Determine the [x, y] coordinate at the center of the cell enclosing the given text.  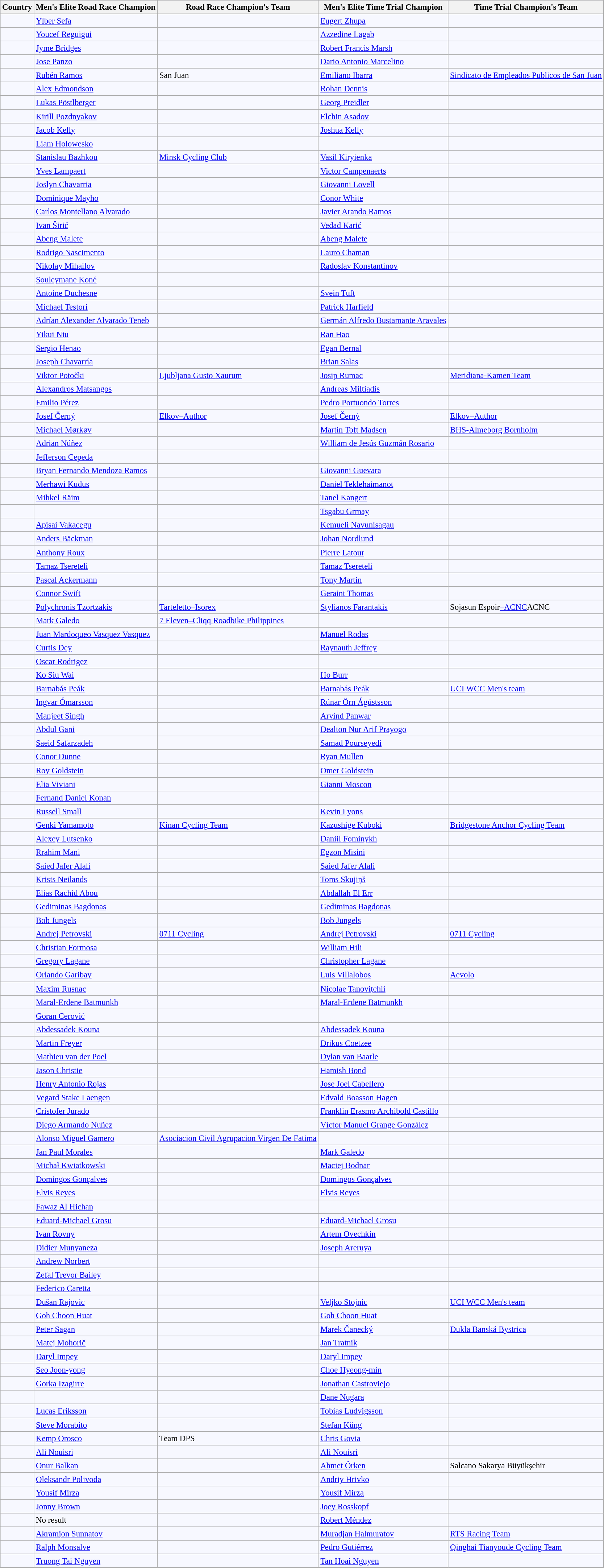
Bryan Fernando Mendoza Ramos [96, 471]
Orlando Garibay [96, 975]
Josip Rumac [383, 375]
Federico Caretta [96, 1288]
Conor Dunne [96, 757]
Samad Pourseyedi [383, 743]
Martin Toft Madsen [383, 430]
Oscar Rodrigez [96, 661]
Elchin Asadov [383, 116]
Omer Goldstein [383, 770]
Daniil Fominykh [383, 839]
Joseph Areruya [383, 1248]
Stanislau Bazhkou [96, 157]
Alex Edmondson [96, 89]
Anthony Roux [96, 553]
RTS Racing Team [526, 1534]
Yves Lampaert [96, 171]
Ylber Sefa [96, 21]
Ralph Monsalve [96, 1547]
Carlos Montellano Alvarado [96, 212]
Meridiana-Kamen Team [526, 375]
Kirill Pozdnyakov [96, 116]
Adrian Núñez [96, 443]
Rubén Ramos [96, 75]
Didier Munyaneza [96, 1248]
Juan Mardoqueo Vasquez Vasquez [96, 634]
Geraint Thomas [383, 593]
Ingvar Ómarsson [96, 702]
Adrían Alexander Alvarado Teneb [96, 321]
Patrick Harfield [383, 307]
Michael Testori [96, 307]
Ivan Rovny [96, 1234]
Dukla Banská Bystrica [526, 1329]
Choe Hyeong-min [383, 1370]
Aevolo [526, 975]
Giovanni Lovell [383, 185]
Antoine Duchesne [96, 293]
Rrahim Mani [96, 852]
Jefferson Cepeda [96, 457]
Mihkel Räim [96, 498]
Souleymane Koné [96, 280]
Krists Neilands [96, 880]
Christian Formosa [96, 948]
Matej Mohorič [96, 1343]
Jason Christie [96, 1070]
Javier Arando Ramos [383, 212]
Michael Mørkøv [96, 430]
Robert Francis Marsh [383, 48]
Zefal Trevor Bailey [96, 1275]
Eugert Zhupa [383, 21]
Georg Preidler [383, 103]
Tsgabu Grmay [383, 512]
Sindicato de Empleados Publicos de San Juan [526, 75]
Rúnar Örn Ágústsson [383, 702]
Yikui Niu [96, 334]
No result [96, 1520]
Artem Ovechkin [383, 1234]
Fawaz Al Hichan [96, 1207]
Kevin Lyons [383, 811]
Genki Yamamoto [96, 825]
Christopher Lagane [383, 961]
Ivan Širić [96, 225]
Joey Rosskopf [383, 1506]
Franklin Erasmo Archibold Castillo [383, 1111]
Joshua Kelly [383, 130]
Roy Goldstein [96, 770]
Dealton Nur Arif Prayogo [383, 729]
Pedro Gutiérrez [383, 1547]
Goran Cerović [96, 1016]
Ljubljana Gusto Xaurum [238, 375]
Stylianos Farantakis [383, 607]
Rohan Dennis [383, 89]
Tarteletto–Isorex [238, 607]
Pierre Latour [383, 553]
William de Jesús Guzmán Rosario [383, 443]
Onur Balkan [96, 1465]
Martin Freyer [96, 1043]
Connor Swift [96, 593]
Luis Villalobos [383, 975]
Rodrigo Nascimento [96, 253]
Chris Govia [383, 1438]
San Juan [238, 75]
Truong Tai Nguyen [96, 1561]
Elias Rachid Abou [96, 893]
Ko Siu Wai [96, 675]
Diego Armando Nuñez [96, 1125]
Kinan Cycling Team [238, 825]
Conor White [383, 198]
Jonathan Castroviejo [383, 1384]
Gregory Lagane [96, 961]
Dušan Rajovic [96, 1302]
Jan Paul Morales [96, 1152]
Egzon Misini [383, 852]
Vedad Karić [383, 225]
Seo Joon-yong [96, 1370]
Gianni Moscon [383, 784]
William Hili [383, 948]
Johan Nordlund [383, 539]
Andriy Hrivko [383, 1479]
Michał Kwiatkowski [96, 1166]
Vegard Stake Laengen [96, 1097]
Jan Tratnik [383, 1343]
Germán Alfredo Bustamante Aravales [383, 321]
Víctor Manuel Grange González [383, 1125]
Jacob Kelly [96, 130]
Apisai Vakacegu [96, 525]
Ran Hao [383, 334]
Gorka Izagirre [96, 1384]
Youcef Reguigui [96, 34]
Anders Bäckman [96, 539]
Cristofer Jurado [96, 1111]
Kazushige Kuboki [383, 825]
Maciej Bodnar [383, 1166]
Manjeet Singh [96, 716]
Jose Joel Cabellero [383, 1084]
Tony Martin [383, 580]
Sojasun Espoir–ACNCACNC [526, 607]
Men's Elite Road Race Champion [96, 7]
Alonso Miguel Gamero [96, 1138]
Joslyn Chavarria [96, 185]
Tan Hoai Nguyen [383, 1561]
Brian Salas [383, 361]
Abdallah El Err [383, 893]
Men's Elite Time Trial Champion [383, 7]
Polychronis Tzortzakis [96, 607]
Ryan Mullen [383, 757]
Victor Campenaerts [383, 171]
Nikolay Mihailov [96, 266]
Alexandros Matsangos [96, 389]
Dario Antonio Marcelino [383, 62]
Sergio Henao [96, 348]
Jonny Brown [96, 1506]
Stefan Küng [383, 1425]
Minsk Cycling Club [238, 157]
Maxim Rusnac [96, 989]
Egan Bernal [383, 348]
Ahmet Örken [383, 1465]
Daniel Teklehaimanot [383, 484]
Steve Morabito [96, 1425]
Andrew Norbert [96, 1261]
Emilio Pérez [96, 402]
Peter Sagan [96, 1329]
Toms Skujiņš [383, 880]
7 Eleven–Cliqq Roadbike Philippines [238, 621]
Time Trial Champion's Team [526, 7]
Salcano Sakarya Büyükşehir [526, 1465]
Edvald Boasson Hagen [383, 1097]
Radoslav Konstantinov [383, 266]
Mathieu van der Poel [96, 1057]
Merhawi Kudus [96, 484]
Andreas Miltiadis [383, 389]
Alexey Lutsenko [96, 839]
Jyme Bridges [96, 48]
Drikus Coetzee [383, 1043]
Veljko Stojnic [383, 1302]
Arvind Panwar [383, 716]
Hamish Bond [383, 1070]
Kemueli Navunisagau [383, 525]
Elia Viviani [96, 784]
Manuel Rodas [383, 634]
BHS-Almeborg Bornholm [526, 430]
Lauro Chaman [383, 253]
Pedro Portuondo Torres [383, 402]
Dominique Mayho [96, 198]
Akramjon Sunnatov [96, 1534]
Joseph Chavarría [96, 361]
Vasil Kiryienka [383, 157]
Russell Small [96, 811]
Azzedine Lagab [383, 34]
Jose Panzo [96, 62]
Giovanni Guevara [383, 471]
Raynauth Jeffrey [383, 648]
Lucas Eriksson [96, 1411]
Viktor Potočki [96, 375]
Robert Méndez [383, 1520]
Country [17, 7]
Muradjan Halmuratov [383, 1534]
Kemp Orosco [96, 1438]
Dylan van Baarle [383, 1057]
Tanel Kangert [383, 498]
Tobias Ludvigsson [383, 1411]
Pascal Ackermann [96, 580]
Team DPS [238, 1438]
Curtis Dey [96, 648]
Dane Nugara [383, 1398]
Emiliano Ibarra [383, 75]
Henry Antonio Rojas [96, 1084]
Liam Holowesko [96, 144]
Nicolae Tanovițchii [383, 989]
Saeid Safarzadeh [96, 743]
Asociacion Civil Agrupacion Virgen De Fatima [238, 1138]
Svein Tuft [383, 293]
Fernand Daniel Konan [96, 798]
Marek Čanecký [383, 1329]
Ho Burr [383, 675]
Oleksandr Polivoda [96, 1479]
Lukas Pöstlberger [96, 103]
Road Race Champion's Team [238, 7]
Abdul Gani [96, 729]
Bridgestone Anchor Cycling Team [526, 825]
Qinghai Tianyoude Cycling Team [526, 1547]
